Output the (X, Y) coordinate of the center of the cell containing the given text.  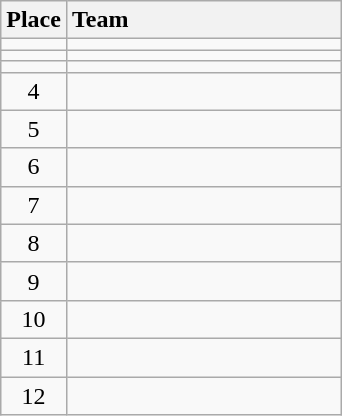
8 (34, 243)
11 (34, 357)
5 (34, 129)
4 (34, 91)
Place (34, 20)
10 (34, 319)
12 (34, 395)
9 (34, 281)
7 (34, 205)
6 (34, 167)
Team (204, 20)
